Find where the given text appears and provide that cell's center as [x, y] coordinate. 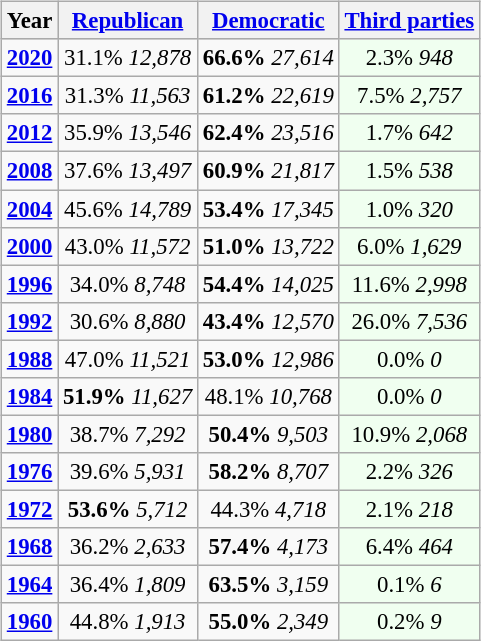
2004 [29, 209]
1984 [29, 396]
1.5% 538 [409, 171]
1996 [29, 284]
36.2% 2,633 [128, 547]
57.4% 4,173 [269, 547]
36.4% 1,809 [128, 584]
43.0% 11,572 [128, 246]
1988 [29, 359]
26.0% 7,536 [409, 321]
7.5% 2,757 [409, 96]
43.4% 12,570 [269, 321]
58.2% 8,707 [269, 472]
Year [29, 21]
53.4% 17,345 [269, 209]
1.7% 642 [409, 133]
30.6% 8,880 [128, 321]
10.9% 2,068 [409, 434]
2.2% 326 [409, 472]
Democratic [269, 21]
53.6% 5,712 [128, 509]
2.3% 948 [409, 58]
47.0% 11,521 [128, 359]
44.3% 4,718 [269, 509]
2020 [29, 58]
48.1% 10,768 [269, 396]
2012 [29, 133]
63.5% 3,159 [269, 584]
55.0% 2,349 [269, 622]
0.1% 6 [409, 584]
Republican [128, 21]
2.1% 218 [409, 509]
66.6% 27,614 [269, 58]
2000 [29, 246]
54.4% 14,025 [269, 284]
0.2% 9 [409, 622]
35.9% 13,546 [128, 133]
53.0% 12,986 [269, 359]
60.9% 21,817 [269, 171]
1992 [29, 321]
1964 [29, 584]
51.9% 11,627 [128, 396]
1976 [29, 472]
38.7% 7,292 [128, 434]
61.2% 22,619 [269, 96]
11.6% 2,998 [409, 284]
45.6% 14,789 [128, 209]
44.8% 1,913 [128, 622]
34.0% 8,748 [128, 284]
51.0% 13,722 [269, 246]
2008 [29, 171]
1.0% 320 [409, 209]
37.6% 13,497 [128, 171]
1980 [29, 434]
31.1% 12,878 [128, 58]
1960 [29, 622]
6.0% 1,629 [409, 246]
1972 [29, 509]
1968 [29, 547]
39.6% 5,931 [128, 472]
Third parties [409, 21]
50.4% 9,503 [269, 434]
6.4% 464 [409, 547]
62.4% 23,516 [269, 133]
31.3% 11,563 [128, 96]
2016 [29, 96]
